Identify which cell holds the provided text, then report its [X, Y] central coordinate. 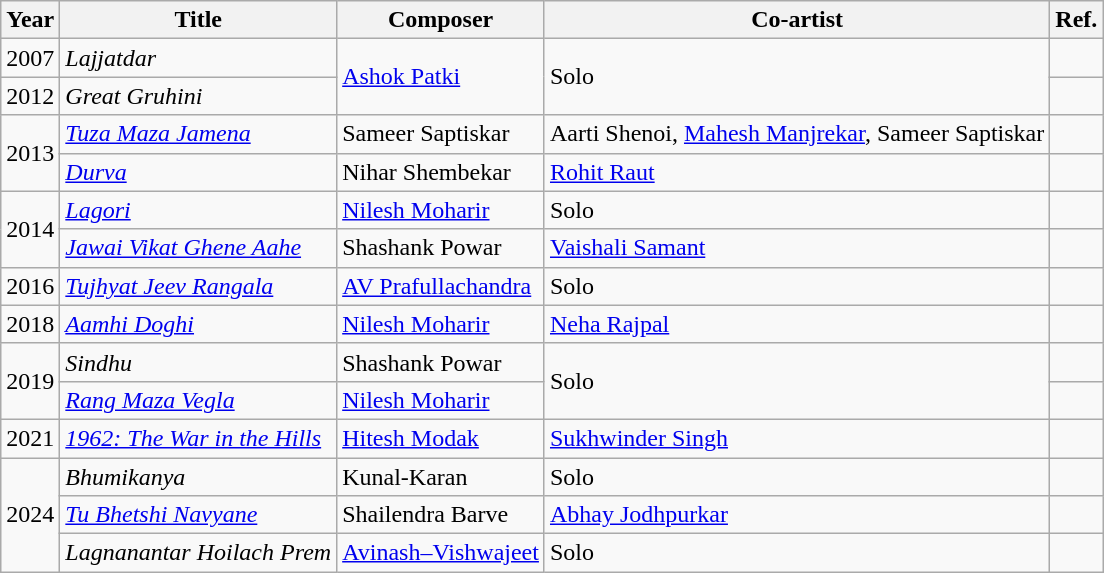
Sameer Saptiskar [441, 134]
Title [198, 20]
Sindhu [198, 362]
Vaishali Samant [796, 248]
2014 [30, 229]
Rohit Raut [796, 172]
2013 [30, 153]
Shailendra Barve [441, 515]
Composer [441, 20]
AV Prafullachandra [441, 286]
Tuza Maza Jamena [198, 134]
Jawai Vikat Ghene Aahe [198, 248]
Durva [198, 172]
Abhay Jodhpurkar [796, 515]
Rang Maza Vegla [198, 400]
Aamhi Doghi [198, 324]
Ashok Patki [441, 77]
2024 [30, 515]
Tujhyat Jeev Rangala [198, 286]
Neha Rajpal [796, 324]
Avinash–Vishwajeet [441, 553]
2018 [30, 324]
Sukhwinder Singh [796, 438]
Lagori [198, 210]
Aarti Shenoi, Mahesh Manjrekar, Sameer Saptiskar [796, 134]
2007 [30, 58]
Co-artist [796, 20]
Nihar Shembekar [441, 172]
Tu Bhetshi Navyane [198, 515]
Kunal-Karan [441, 477]
Hitesh Modak [441, 438]
2021 [30, 438]
Bhumikanya [198, 477]
Great Gruhini [198, 96]
Year [30, 20]
2016 [30, 286]
Ref. [1076, 20]
Lagnanantar Hoilach Prem [198, 553]
2019 [30, 381]
1962: The War in the Hills [198, 438]
2012 [30, 96]
Lajjatdar [198, 58]
